Scan for the cell matching the given text and deliver its (X, Y) coordinate at center. 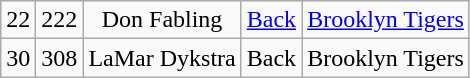
LaMar Dykstra (162, 58)
308 (60, 58)
22 (18, 20)
222 (60, 20)
Don Fabling (162, 20)
30 (18, 58)
